Provide the (X, Y) coordinate of the cell's center where the given text is located.  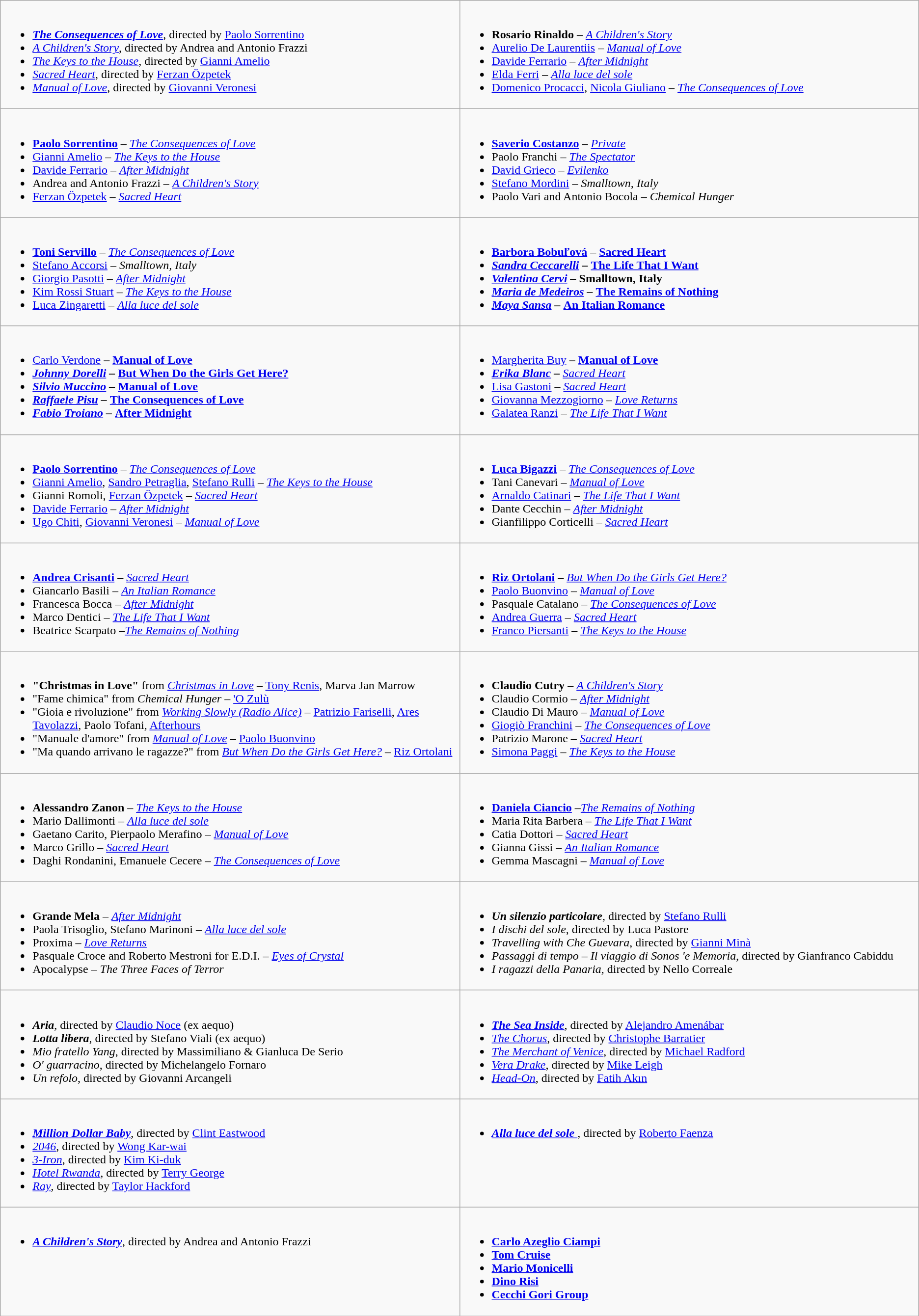
A Children's Story, directed by Andrea and Antonio Frazzi (230, 1262)
Carlo Azeglio CiampiTom CruiseMario MonicelliDino RisiCecchi Gori Group (689, 1262)
Alla luce del sole , directed by Roberto Faenza (689, 1153)
